Pinpoint the cell where the given text exists, returning its [X, Y] midpoint coordinate. 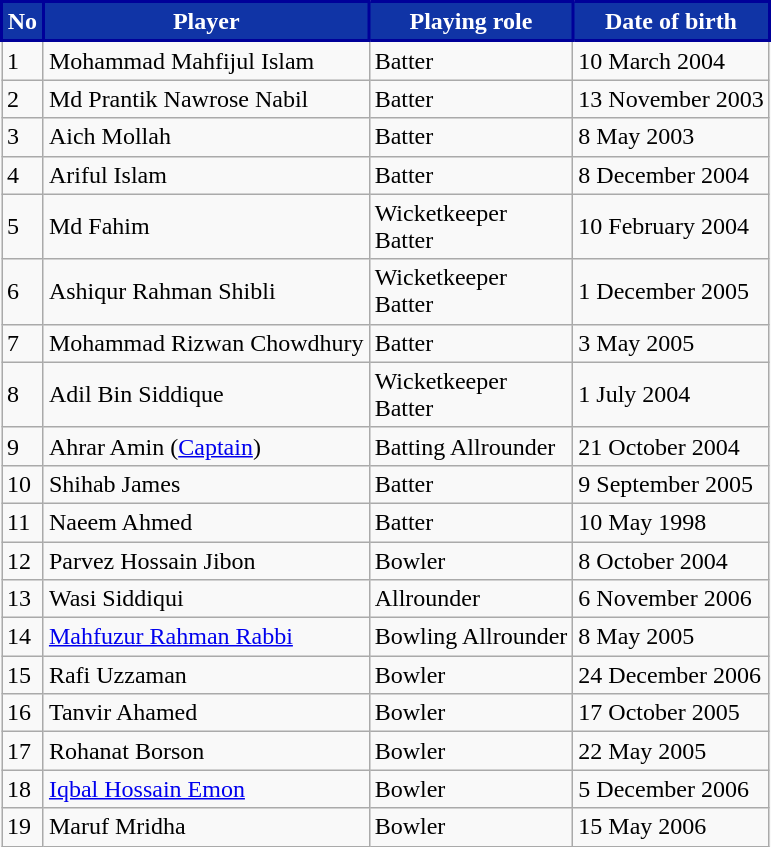
10 May 1998 [671, 522]
1 December 2005 [671, 292]
7 [23, 343]
24 December 2006 [671, 675]
18 [23, 789]
8 May 2005 [671, 637]
Ahrar Amin (Captain) [206, 446]
Ashiqur Rahman Shibli [206, 292]
22 May 2005 [671, 751]
Mohammad Mahfijul Islam [206, 60]
Rafi Uzzaman [206, 675]
3 May 2005 [671, 343]
Md Prantik Nawrose Nabil [206, 99]
Iqbal Hossain Emon [206, 789]
Mahfuzur Rahman Rabbi [206, 637]
1 [23, 60]
Parvez Hossain Jibon [206, 561]
16 [23, 713]
13 [23, 599]
Tanvir Ahamed [206, 713]
Batting Allrounder [471, 446]
Md Fahim [206, 226]
15 May 2006 [671, 827]
No [23, 22]
2 [23, 99]
13 November 2003 [671, 99]
Date of birth [671, 22]
Naeem Ahmed [206, 522]
Bowling Allrounder [471, 637]
1 July 2004 [671, 394]
Mohammad Rizwan Chowdhury [206, 343]
12 [23, 561]
8 May 2003 [671, 137]
10 February 2004 [671, 226]
17 [23, 751]
4 [23, 175]
11 [23, 522]
Shihab James [206, 484]
5 [23, 226]
10 [23, 484]
3 [23, 137]
21 October 2004 [671, 446]
14 [23, 637]
6 November 2006 [671, 599]
Maruf Mridha [206, 827]
10 March 2004 [671, 60]
17 October 2005 [671, 713]
6 [23, 292]
Rohanat Borson [206, 751]
8 [23, 394]
9 [23, 446]
Wasi Siddiqui [206, 599]
Adil Bin Siddique [206, 394]
8 December 2004 [671, 175]
19 [23, 827]
Aich Mollah [206, 137]
8 October 2004 [671, 561]
9 September 2005 [671, 484]
Ariful Islam [206, 175]
Allrounder [471, 599]
15 [23, 675]
Player [206, 22]
5 December 2006 [671, 789]
Playing role [471, 22]
